Provide the (X, Y) coordinate of the cell's center where the given text is located.  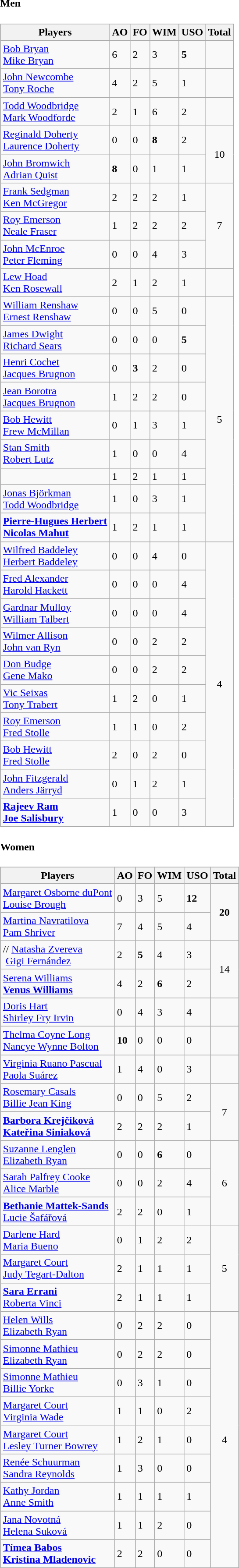
Fred Alexander Harold Hackett (55, 584)
Reginald Doherty Laurence Doherty (55, 140)
Barbora Krejčiková Kateřina Siniaková (57, 1126)
Frank Sedgman Ken McGregor (55, 197)
Don Budge Gene Mako (55, 669)
Henri Cochet Jacques Brugnon (55, 368)
Gardnar Mulloy William Talbert (55, 612)
Simonne Mathieu Billie Yorke (57, 1383)
Renée Schuurman Sandra Reynolds (57, 1468)
Rosemary Casals Billie Jean King (57, 1098)
Kathy Jordan Anne Smith (57, 1497)
John Fitzgerald Anders Järryd (55, 784)
Bethanie Mattek-Sands Lucie Šafářová (57, 1212)
// Natasha Zvereva Gigi Fernández (57, 955)
Bob Bryan Mike Bryan (55, 54)
Sarah Palfrey Cooke Alice Marble (57, 1183)
Margaret Court Lesley Turner Bowrey (57, 1440)
Thelma Coyne Long Nancye Wynne Bolton (57, 1041)
Rajeev Ram Joe Salisbury (55, 812)
Jean Borotra Jacques Brugnon (55, 397)
Lew Hoad Ken Rosewall (55, 283)
12 (197, 898)
Suzanne Lenglen Elizabeth Ryan (57, 1155)
Doris Hart Shirley Fry Irvin (57, 1012)
Roy Emerson Neale Fraser (55, 225)
Margaret Osborne duPont Louise Brough (57, 898)
Simonne Mathieu Elizabeth Ryan (57, 1354)
Serena Williams Venus Williams (57, 983)
Wilmer Allison John van Ryn (55, 641)
Pierre-Hugues Herbert Nicolas Mahut (55, 527)
Jonas Björkman Todd Woodbridge (55, 499)
Sara Errani Roberta Vinci (57, 1297)
Tímea Babos Kristina Mladenovic (57, 1554)
Virginia Ruano Pascual Paola Suárez (57, 1069)
Vic Seixas Tony Trabert (55, 698)
Margaret Court Virginia Wade (57, 1411)
John Bromwich Adrian Quist (55, 168)
Jana Novotná Helena Suková (57, 1526)
Helen Wills Elizabeth Ryan (57, 1326)
Bob Hewitt Fred Stolle (55, 755)
John Newcombe Tony Roche (55, 83)
John McEnroe Peter Fleming (55, 254)
Margaret Court Judy Tegart-Dalton (57, 1269)
William Renshaw Ernest Renshaw (55, 311)
Todd Woodbridge Mark Woodforde (55, 111)
Darlene Hard Maria Bueno (57, 1240)
Stan Smith Robert Lutz (55, 454)
Wilfred Baddeley Herbert Baddeley (55, 556)
Bob Hewitt Frew McMillan (55, 425)
Roy Emerson Fred Stolle (55, 727)
14 (225, 969)
James Dwight Richard Sears (55, 340)
20 (225, 912)
Martina Navratilova Pam Shriver (57, 926)
